For the text-containing cell, return its midpoint in [X, Y] coordinate format. 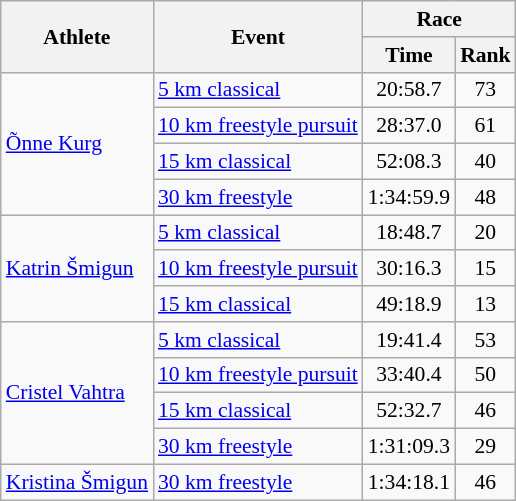
Katrin Šmigun [77, 268]
15 [486, 269]
52:08.3 [409, 162]
49:18.9 [409, 304]
30:16.3 [409, 269]
73 [486, 90]
20:58.7 [409, 90]
Athlete [77, 36]
29 [486, 447]
1:31:09.3 [409, 447]
53 [486, 340]
Cristel Vahtra [77, 393]
61 [486, 126]
33:40.4 [409, 375]
50 [486, 375]
28:37.0 [409, 126]
1:34:59.9 [409, 197]
13 [486, 304]
Time [409, 55]
19:41.4 [409, 340]
Õnne Kurg [77, 143]
Race [440, 19]
48 [486, 197]
1:34:18.1 [409, 482]
Kristina Šmigun [77, 482]
40 [486, 162]
Event [258, 36]
18:48.7 [409, 233]
52:32.7 [409, 411]
20 [486, 233]
Rank [486, 55]
